Return the (X, Y) coordinate for the center point of the cell that contains the specified text.  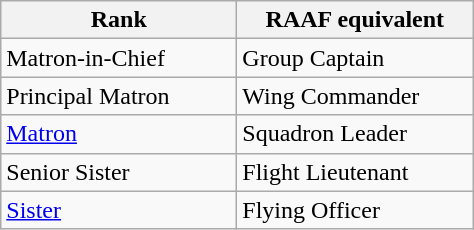
Senior Sister (119, 172)
Flying Officer (355, 210)
Sister (119, 210)
Matron-in-Chief (119, 58)
Group Captain (355, 58)
Wing Commander (355, 96)
Squadron Leader (355, 134)
Rank (119, 20)
Matron (119, 134)
Flight Lieutenant (355, 172)
Principal Matron (119, 96)
RAAF equivalent (355, 20)
